Determine the (x, y) coordinate at the center of the cell enclosing the given text.  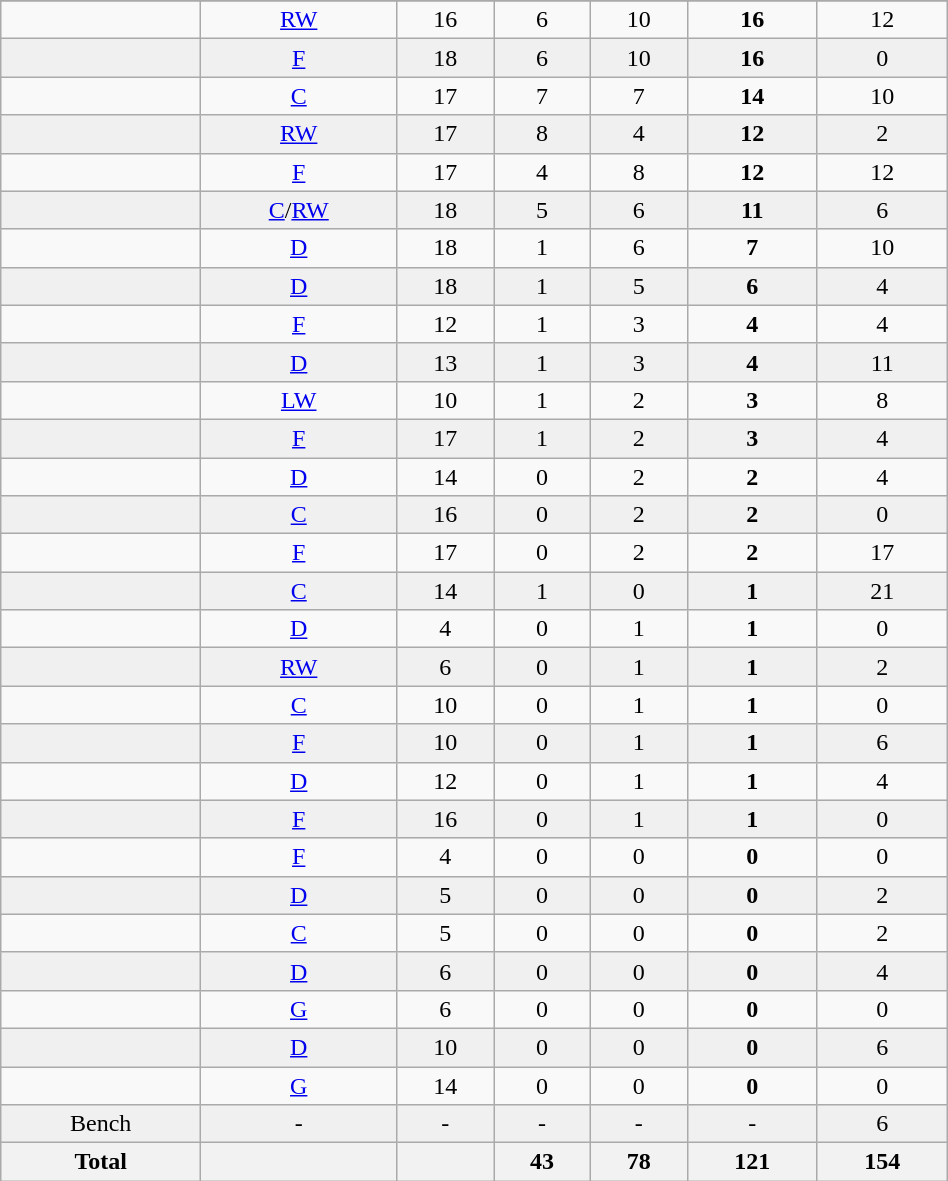
21 (882, 591)
C/RW (299, 210)
78 (638, 1162)
13 (446, 362)
LW (299, 400)
154 (882, 1162)
Total (101, 1162)
Bench (101, 1124)
43 (542, 1162)
121 (752, 1162)
